Find where the given text appears and provide that cell's center as [X, Y] coordinate. 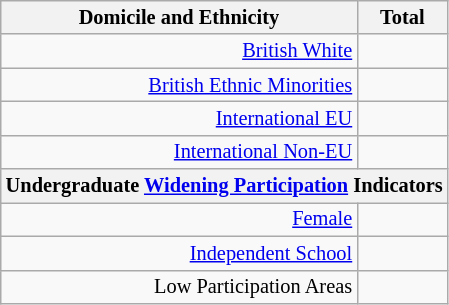
Total [402, 17]
Independent School [179, 253]
International EU [179, 118]
Undergraduate Widening Participation Indicators [224, 186]
Low Participation Areas [179, 287]
Female [179, 219]
International Non-EU [179, 152]
British White [179, 51]
Domicile and Ethnicity [179, 17]
British Ethnic Minorities [179, 85]
